Determine the [x, y] coordinate at the center of the cell enclosing the given text.  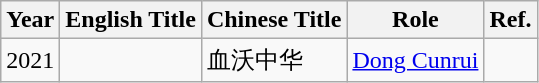
Chinese Title [274, 20]
2021 [30, 60]
Dong Cunrui [416, 60]
Role [416, 20]
血沃中华 [274, 60]
English Title [131, 20]
Ref. [510, 20]
Year [30, 20]
